Return [x, y] of the center of cell containing provided text 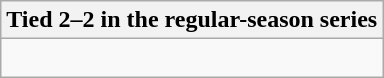
Tied 2–2 in the regular-season series [192, 20]
